Scan for the cell matching the given text and deliver its [X, Y] coordinate at center. 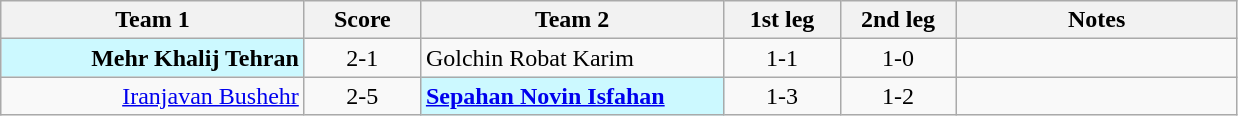
Team 2 [572, 20]
1-3 [782, 96]
Notes [1096, 20]
Golchin Robat Karim [572, 58]
Score [362, 20]
Iranjavan Bushehr [153, 96]
Mehr Khalij Tehran [153, 58]
1-2 [898, 96]
1-1 [782, 58]
2-5 [362, 96]
2nd leg [898, 20]
Team 1 [153, 20]
1st leg [782, 20]
2-1 [362, 58]
1-0 [898, 58]
Sepahan Novin Isfahan [572, 96]
